Return the [x, y] coordinate for the center point of the cell that contains the specified text.  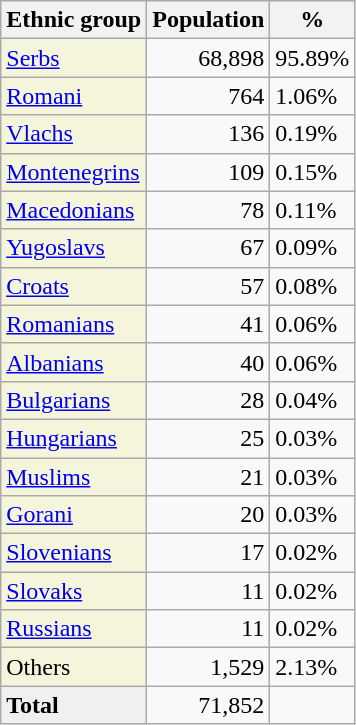
Yugoslavs [74, 248]
68,898 [208, 58]
2.13% [312, 667]
28 [208, 400]
0.04% [312, 400]
0.09% [312, 248]
Muslims [74, 477]
Croats [74, 286]
764 [208, 96]
57 [208, 286]
Others [74, 667]
95.89% [312, 58]
Population [208, 20]
Ethnic group [74, 20]
109 [208, 172]
20 [208, 515]
71,852 [208, 705]
1,529 [208, 667]
Slovaks [74, 591]
Bulgarians [74, 400]
1.06% [312, 96]
Montenegrins [74, 172]
17 [208, 553]
Macedonians [74, 210]
Romanians [74, 324]
Serbs [74, 58]
41 [208, 324]
Albanians [74, 362]
Vlachs [74, 134]
136 [208, 134]
0.19% [312, 134]
0.15% [312, 172]
Hungarians [74, 438]
78 [208, 210]
21 [208, 477]
0.08% [312, 286]
67 [208, 248]
Gorani [74, 515]
Romani [74, 96]
Slovenians [74, 553]
% [312, 20]
Total [74, 705]
40 [208, 362]
Russians [74, 629]
25 [208, 438]
0.11% [312, 210]
